Capture the cell that displays the provided text and extract its (X, Y) central coordinate. 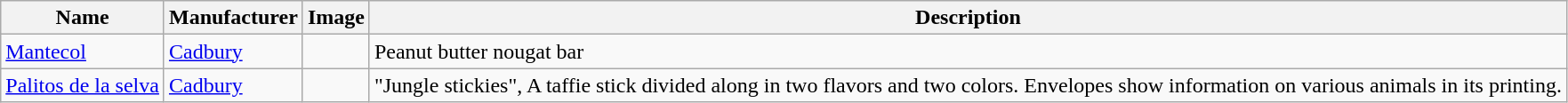
"Jungle stickies", A taffie stick divided along in two flavors and two colors. Envelopes show information on various animals in its printing. (968, 85)
Mantecol (83, 51)
Manufacturer (233, 18)
Palitos de la selva (83, 85)
Image (336, 18)
Description (968, 18)
Peanut butter nougat bar (968, 51)
Name (83, 18)
